Search for the cell housing the specified text and yield its (x, y) center coordinate. 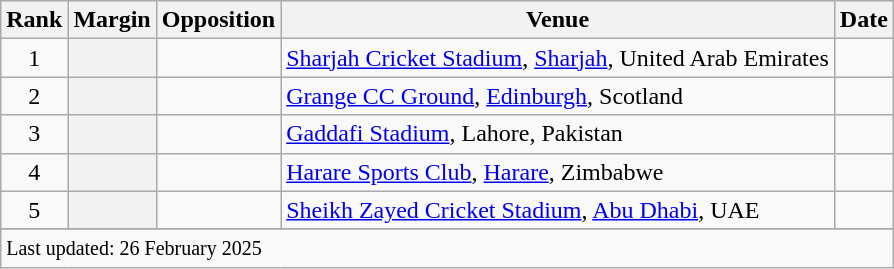
Venue (558, 20)
1 (34, 58)
3 (34, 134)
Sheikh Zayed Cricket Stadium, Abu Dhabi, UAE (558, 210)
Margin (112, 20)
Sharjah Cricket Stadium, Sharjah, United Arab Emirates (558, 58)
Harare Sports Club, Harare, Zimbabwe (558, 172)
Opposition (218, 20)
Rank (34, 20)
Gaddafi Stadium, Lahore, Pakistan (558, 134)
Last updated: 26 February 2025 (448, 248)
Date (864, 20)
2 (34, 96)
4 (34, 172)
5 (34, 210)
Grange CC Ground, Edinburgh, Scotland (558, 96)
